From the cell containing the given text, extract its center point as [x, y] coordinate. 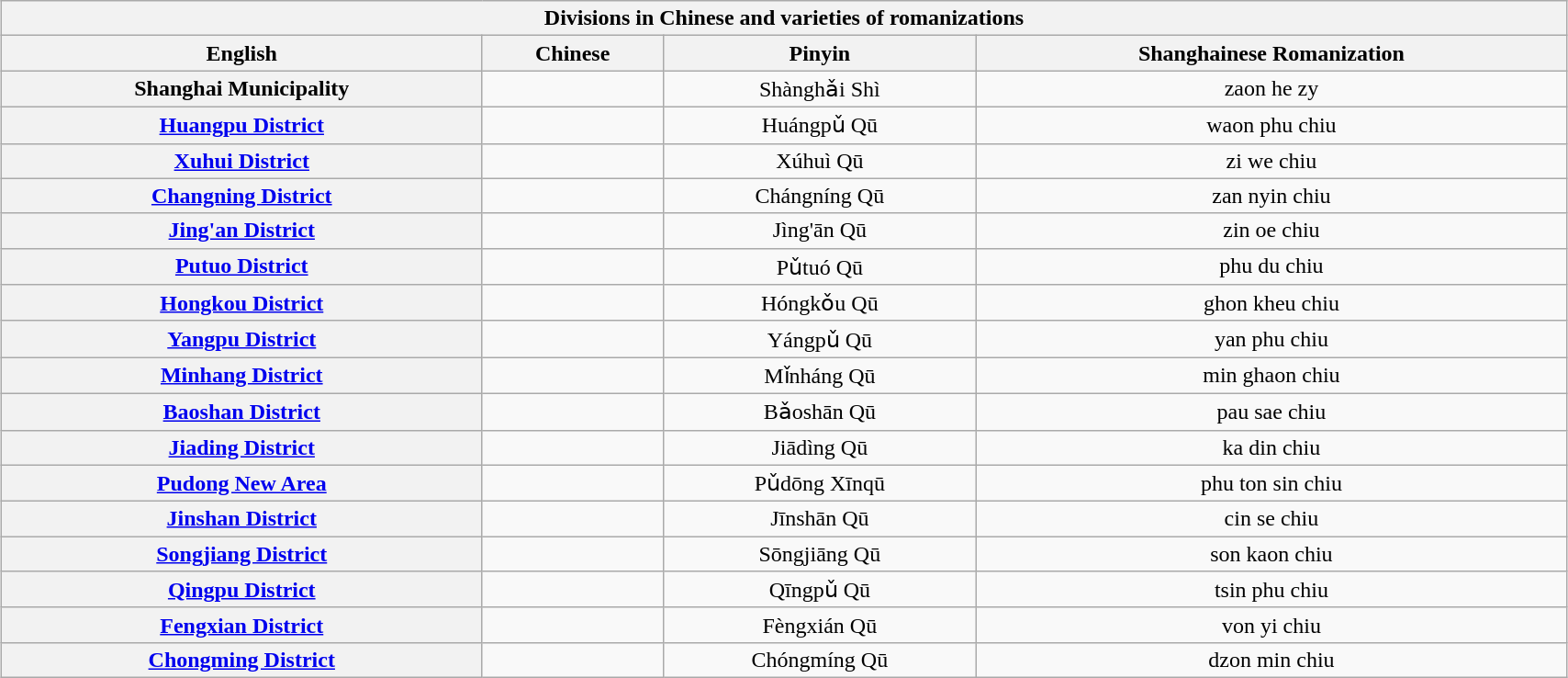
Chinese [573, 53]
Baoshan District [242, 412]
Qīngpǔ Qū [819, 590]
Changning District [242, 196]
Huángpǔ Qū [819, 125]
Shanghainese Romanization [1271, 53]
Chóngmíng Qū [819, 660]
min ghaon chiu [1271, 376]
Huangpu District [242, 125]
Jing'an District [242, 231]
Jinshan District [242, 519]
Jiading District [242, 447]
waon phu chiu [1271, 125]
tsin phu chiu [1271, 590]
zan nyin chiu [1271, 196]
Shanghai Municipality [242, 89]
phu du chiu [1271, 266]
phu ton sin chiu [1271, 483]
ka din chiu [1271, 447]
Xúhuì Qū [819, 161]
Mǐnháng Qū [819, 376]
Putuo District [242, 266]
zi we chiu [1271, 161]
Sōngjiāng Qū [819, 554]
yan phu chiu [1271, 339]
Jīnshān Qū [819, 519]
Jìng'ān Qū [819, 231]
Fengxian District [242, 625]
Jiādìng Qū [819, 447]
Shànghǎi Shì [819, 89]
cin se chiu [1271, 519]
son kaon chiu [1271, 554]
Hongkou District [242, 303]
Minhang District [242, 376]
Pudong New Area [242, 483]
Hóngkǒu Qū [819, 303]
Pǔdōng Xīnqū [819, 483]
zin oe chiu [1271, 231]
Pǔtuó Qū [819, 266]
Chángníng Qū [819, 196]
dzon min chiu [1271, 660]
English [242, 53]
Pinyin [819, 53]
ghon kheu chiu [1271, 303]
zaon he zy [1271, 89]
Xuhui District [242, 161]
pau sae chiu [1271, 412]
Fèngxián Qū [819, 625]
Songjiang District [242, 554]
Yángpǔ Qū [819, 339]
von yi chiu [1271, 625]
Divisions in Chinese and varieties of romanizations [784, 18]
Chongming District [242, 660]
Qingpu District [242, 590]
Yangpu District [242, 339]
Bǎoshān Qū [819, 412]
